From the cell containing the given text, extract its center point as [x, y] coordinate. 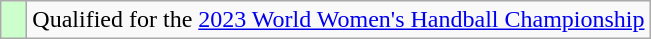
Qualified for the 2023 World Women's Handball Championship [338, 20]
